Find where the given text appears and provide that cell's center as [X, Y] coordinate. 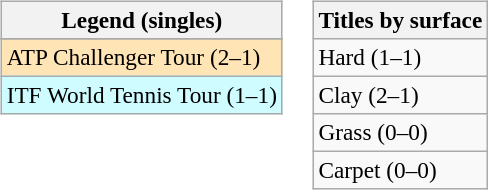
ITF World Tennis Tour (1–1) [142, 95]
ATP Challenger Tour (2–1) [142, 57]
Grass (0–0) [400, 133]
Titles by surface [400, 20]
Clay (2–1) [400, 95]
Legend (singles) [142, 20]
Hard (1–1) [400, 57]
Carpet (0–0) [400, 171]
